Search for the cell housing the specified text and yield its (x, y) center coordinate. 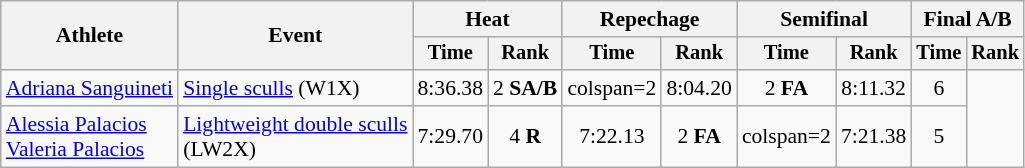
8:11.32 (874, 88)
2 SA/B (525, 88)
Event (295, 36)
Semifinal (824, 19)
Athlete (90, 36)
Single sculls (W1X) (295, 88)
4 R (525, 136)
Repechage (650, 19)
6 (938, 88)
8:04.20 (698, 88)
8:36.38 (450, 88)
7:22.13 (612, 136)
Alessia PalaciosValeria Palacios (90, 136)
7:21.38 (874, 136)
7:29.70 (450, 136)
Adriana Sanguineti (90, 88)
5 (938, 136)
Lightweight double sculls(LW2X) (295, 136)
Final A/B (967, 19)
Heat (487, 19)
